Detect which cell encompasses the target text, then output its [X, Y] center coordinate. 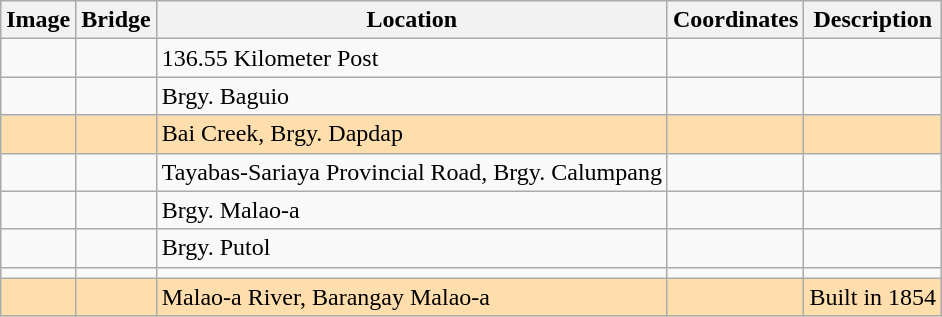
Bai Creek, Brgy. Dapdap [412, 134]
Brgy. Putol [412, 248]
Image [38, 20]
Location [412, 20]
Brgy. Baguio [412, 96]
Bridge [116, 20]
Malao-a River, Barangay Malao-a [412, 297]
136.55 Kilometer Post [412, 58]
Brgy. Malao-a [412, 210]
Coordinates [735, 20]
Description [873, 20]
Built in 1854 [873, 297]
Tayabas-Sariaya Provincial Road, Brgy. Calumpang [412, 172]
